For the text-containing cell, return its midpoint in (x, y) coordinate format. 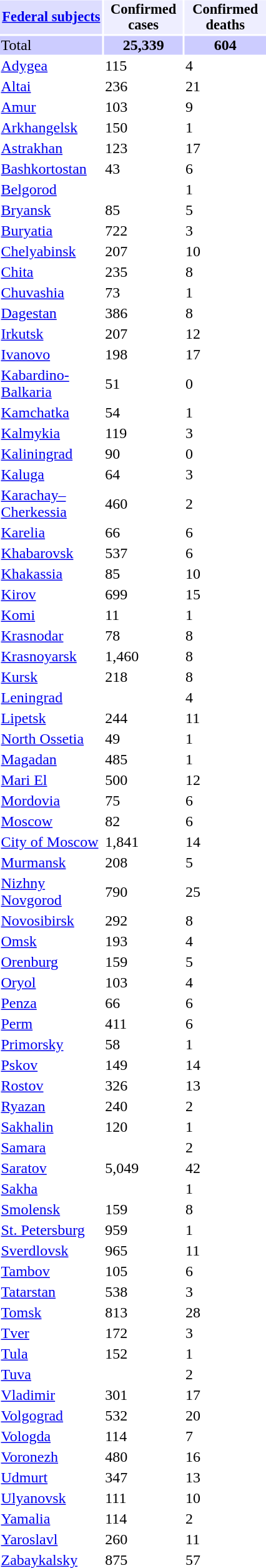
Yamalia (51, 1519)
120 (144, 1127)
Samara (51, 1147)
119 (144, 433)
722 (144, 231)
Tomsk (51, 1312)
Irkutsk (51, 334)
Komi (51, 615)
813 (144, 1312)
965 (144, 1251)
Khakassia (51, 574)
Krasnoyarsk (51, 656)
Arkhangelsk (51, 127)
49 (144, 739)
90 (144, 454)
28 (225, 1312)
699 (144, 594)
Kirov (51, 594)
Karelia (51, 532)
172 (144, 1333)
City of Moscow (51, 842)
Confirmed cases (144, 17)
16 (225, 1457)
Oryol (51, 982)
Ivanovo (51, 354)
Chelyabinsk (51, 251)
5,049 (144, 1168)
Novosibirsk (51, 921)
790 (144, 891)
58 (144, 1044)
411 (144, 1024)
Leningrad (51, 697)
959 (144, 1230)
604 (225, 45)
78 (144, 636)
236 (144, 86)
Nizhny Novgorod (51, 891)
150 (144, 127)
St. Petersburg (51, 1230)
292 (144, 921)
25 (225, 891)
123 (144, 148)
Penza (51, 1003)
532 (144, 1416)
105 (144, 1271)
Smolensk (51, 1209)
Dagestan (51, 313)
Volgograd (51, 1416)
Murmansk (51, 862)
Amur (51, 107)
480 (144, 1457)
Voronezh (51, 1457)
152 (144, 1354)
Moscow (51, 821)
193 (144, 941)
301 (144, 1395)
51 (144, 384)
Tuva (51, 1374)
Confirmed deaths (225, 17)
111 (144, 1498)
Adygea (51, 66)
9 (225, 107)
Saratov (51, 1168)
Tatarstan (51, 1292)
Mordovia (51, 801)
149 (144, 1065)
Lipetsk (51, 718)
Primorsky (51, 1044)
Belgorod (51, 189)
115 (144, 66)
485 (144, 759)
Altai (51, 86)
54 (144, 412)
Buryatia (51, 231)
Khabarovsk (51, 553)
North Ossetia (51, 739)
64 (144, 474)
Krasnodar (51, 636)
Mari El (51, 780)
208 (144, 862)
Pskov (51, 1065)
21 (225, 86)
386 (144, 313)
15 (225, 594)
460 (144, 504)
7 (225, 1436)
347 (144, 1477)
Total (51, 45)
1,841 (144, 842)
25,339 (144, 45)
Kaliningrad (51, 454)
235 (144, 272)
240 (144, 1106)
82 (144, 821)
244 (144, 718)
Astrakhan (51, 148)
Karachay–Cherkessia (51, 504)
Tula (51, 1354)
Kamchatka (51, 412)
Sakha (51, 1189)
Sverdlovsk (51, 1251)
Bryansk (51, 210)
218 (144, 677)
42 (225, 1168)
Vladimir (51, 1395)
537 (144, 553)
Chita (51, 272)
Rostov (51, 1086)
326 (144, 1086)
Chuvashia (51, 292)
Vologda (51, 1436)
Udmurt (51, 1477)
1,460 (144, 656)
Kaluga (51, 474)
Tambov (51, 1271)
260 (144, 1539)
198 (144, 354)
75 (144, 801)
Kursk (51, 677)
43 (144, 169)
73 (144, 292)
Ulyanovsk (51, 1498)
Perm (51, 1024)
Kabardino-Balkaria (51, 384)
Tver (51, 1333)
Magadan (51, 759)
20 (225, 1416)
Ryazan (51, 1106)
538 (144, 1292)
Omsk (51, 941)
Sakhalin (51, 1127)
Kalmykia (51, 433)
Federal subjects (51, 17)
Yaroslavl (51, 1539)
Orenburg (51, 962)
500 (144, 780)
Bashkortostan (51, 169)
